Detect which cell encompasses the target text, then output its [x, y] center coordinate. 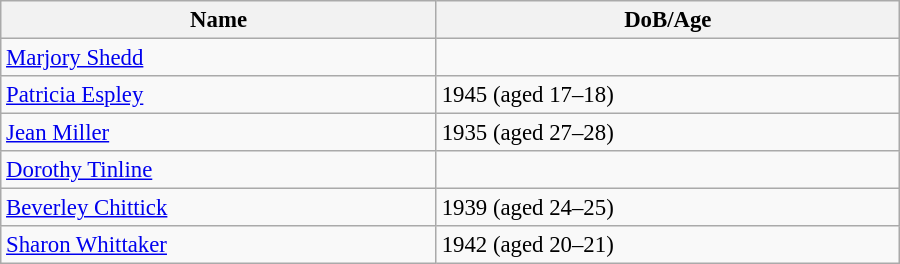
1942 (aged 20–21) [668, 245]
Name [219, 20]
Patricia Espley [219, 95]
Jean Miller [219, 133]
Beverley Chittick [219, 208]
1939 (aged 24–25) [668, 208]
Dorothy Tinline [219, 170]
1935 (aged 27–28) [668, 133]
Marjory Shedd [219, 58]
1945 (aged 17–18) [668, 95]
DoB/Age [668, 20]
Sharon Whittaker [219, 245]
